Scan for the cell matching the given text and deliver its (X, Y) coordinate at center. 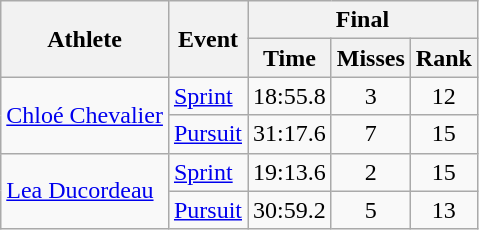
2 (370, 172)
Final (363, 20)
Event (208, 39)
5 (370, 210)
Time (290, 58)
3 (370, 96)
Athlete (85, 39)
Rank (444, 58)
Misses (370, 58)
19:13.6 (290, 172)
18:55.8 (290, 96)
30:59.2 (290, 210)
7 (370, 134)
13 (444, 210)
Lea Ducordeau (85, 191)
31:17.6 (290, 134)
Chloé Chevalier (85, 115)
12 (444, 96)
